Locate the cell with the specified text and output its [X, Y] center coordinate. 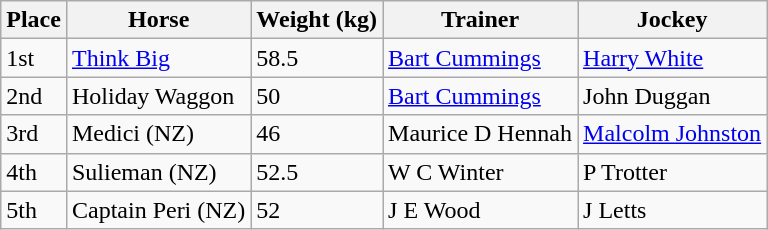
50 [317, 96]
4th [34, 172]
W C Winter [480, 172]
5th [34, 210]
Malcolm Johnston [672, 134]
46 [317, 134]
Holiday Waggon [158, 96]
Medici (NZ) [158, 134]
P Trotter [672, 172]
J Letts [672, 210]
3rd [34, 134]
1st [34, 58]
2nd [34, 96]
Jockey [672, 20]
Think Big [158, 58]
Trainer [480, 20]
52.5 [317, 172]
John Duggan [672, 96]
Harry White [672, 58]
Maurice D Hennah [480, 134]
52 [317, 210]
Weight (kg) [317, 20]
Horse [158, 20]
Sulieman (NZ) [158, 172]
58.5 [317, 58]
Captain Peri (NZ) [158, 210]
Place [34, 20]
J E Wood [480, 210]
